Find where the given text appears and provide that cell's center as (x, y) coordinate. 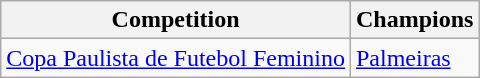
Champions (414, 20)
Competition (176, 20)
Palmeiras (414, 58)
Copa Paulista de Futebol Feminino (176, 58)
